Return (x, y) of the center of cell containing provided text 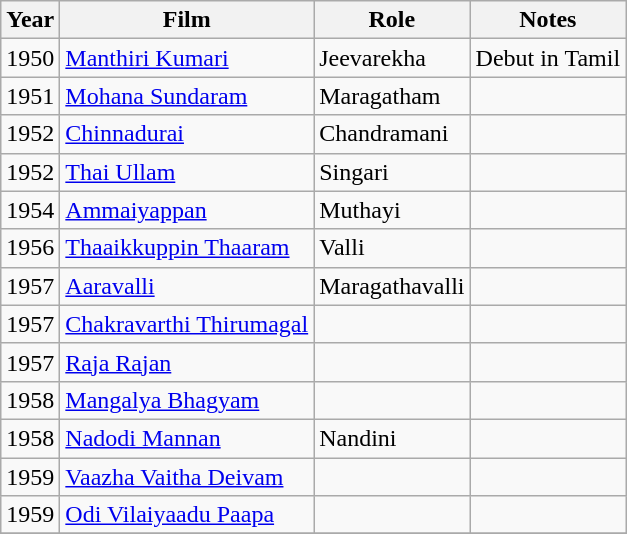
Vaazha Vaitha Deivam (187, 477)
Nadodi Mannan (187, 438)
Raja Rajan (187, 362)
Valli (392, 248)
Notes (548, 20)
Thaaikkuppin Thaaram (187, 248)
Manthiri Kumari (187, 58)
Maragatham (392, 96)
1954 (30, 210)
Maragathavalli (392, 286)
Thai Ullam (187, 172)
Mangalya Bhagyam (187, 400)
Film (187, 20)
1956 (30, 248)
Debut in Tamil (548, 58)
Singari (392, 172)
1951 (30, 96)
Muthayi (392, 210)
Jeevarekha (392, 58)
1950 (30, 58)
Ammaiyappan (187, 210)
Odi Vilaiyaadu Paapa (187, 515)
Nandini (392, 438)
Chandramani (392, 134)
Chakravarthi Thirumagal (187, 324)
Mohana Sundaram (187, 96)
Role (392, 20)
Year (30, 20)
Chinnadurai (187, 134)
Aaravalli (187, 286)
